Search for the cell housing the specified text and yield its (X, Y) center coordinate. 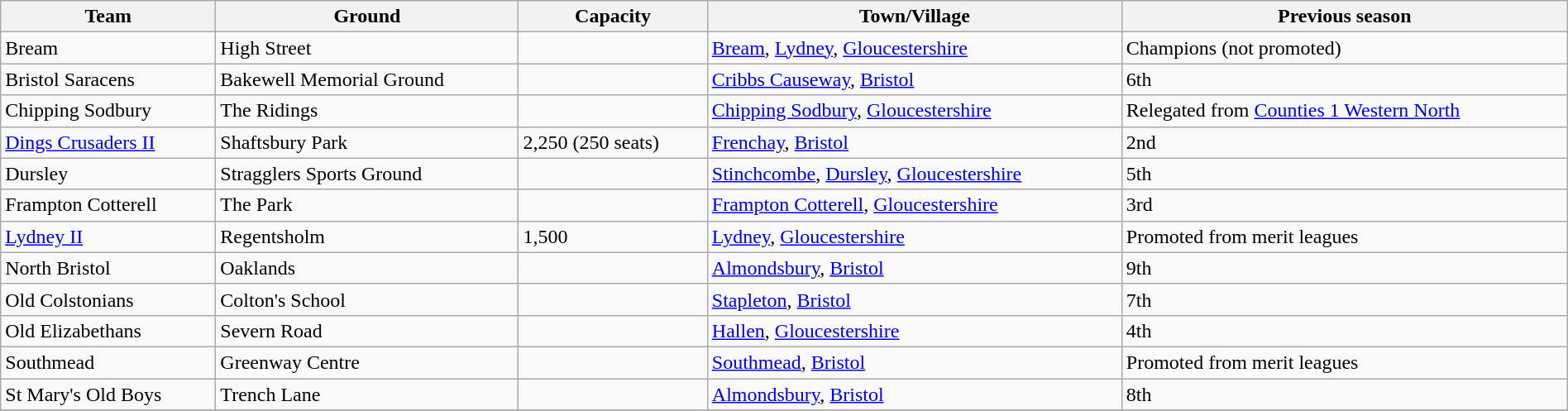
Previous season (1345, 17)
Stapleton, Bristol (915, 299)
7th (1345, 299)
Town/Village (915, 17)
St Mary's Old Boys (108, 394)
Stinchcombe, Dursley, Gloucestershire (915, 174)
Bream (108, 48)
Greenway Centre (367, 362)
2nd (1345, 142)
Dings Crusaders II (108, 142)
8th (1345, 394)
Hallen, Gloucestershire (915, 331)
Southmead, Bristol (915, 362)
Bakewell Memorial Ground (367, 79)
Lydney, Gloucestershire (915, 237)
3rd (1345, 205)
Champions (not promoted) (1345, 48)
The Ridings (367, 111)
Frenchay, Bristol (915, 142)
Trench Lane (367, 394)
Bristol Saracens (108, 79)
Frampton Cotterell, Gloucestershire (915, 205)
Stragglers Sports Ground (367, 174)
Ground (367, 17)
Lydney II (108, 237)
North Bristol (108, 268)
5th (1345, 174)
2,250 (250 seats) (613, 142)
Frampton Cotterell (108, 205)
Severn Road (367, 331)
Dursley (108, 174)
High Street (367, 48)
Chipping Sodbury, Gloucestershire (915, 111)
Relegated from Counties 1 Western North (1345, 111)
The Park (367, 205)
4th (1345, 331)
1,500 (613, 237)
Team (108, 17)
9th (1345, 268)
Chipping Sodbury (108, 111)
6th (1345, 79)
Old Elizabethans (108, 331)
Bream, Lydney, Gloucestershire (915, 48)
Old Colstonians (108, 299)
Shaftsbury Park (367, 142)
Colton's School (367, 299)
Capacity (613, 17)
Southmead (108, 362)
Cribbs Causeway, Bristol (915, 79)
Regentsholm (367, 237)
Oaklands (367, 268)
